Output the (X, Y) coordinate of the center of the cell containing the given text.  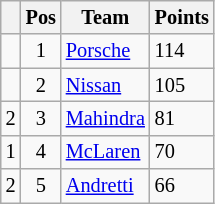
81 (182, 118)
105 (182, 85)
Points (182, 17)
Pos (41, 17)
5 (41, 186)
Mahindra (106, 118)
70 (182, 152)
4 (41, 152)
Porsche (106, 51)
Team (106, 17)
114 (182, 51)
Nissan (106, 85)
Andretti (106, 186)
66 (182, 186)
3 (41, 118)
McLaren (106, 152)
